Capture the cell that displays the provided text and extract its (X, Y) central coordinate. 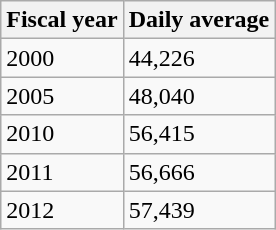
2012 (62, 210)
Fiscal year (62, 20)
2005 (62, 96)
2011 (62, 172)
44,226 (199, 58)
2000 (62, 58)
57,439 (199, 210)
48,040 (199, 96)
2010 (62, 134)
56,415 (199, 134)
56,666 (199, 172)
Daily average (199, 20)
